Capture the cell that displays the provided text and extract its [x, y] central coordinate. 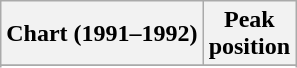
Chart (1991–1992) [102, 34]
Peakposition [249, 34]
